From the cell containing the given text, extract its center point as [x, y] coordinate. 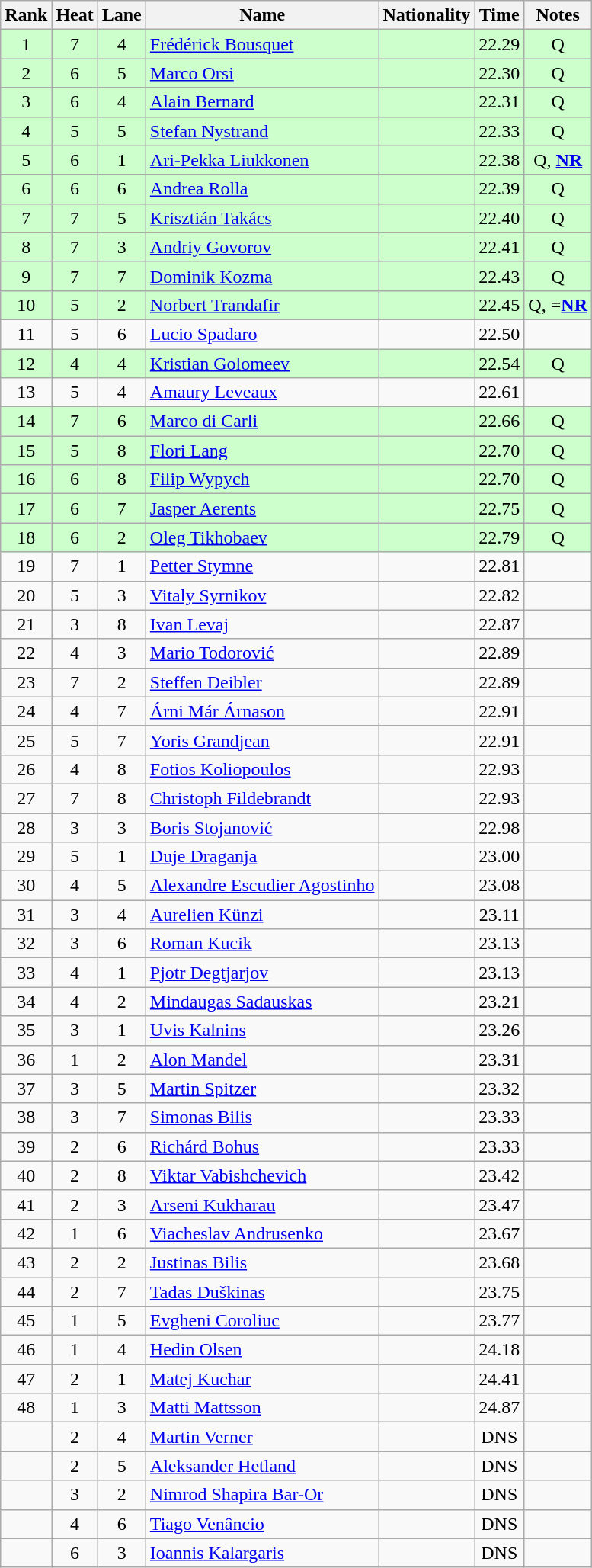
Nimrod Shapira Bar-Or [262, 1495]
14 [26, 422]
23.68 [500, 1262]
22.29 [500, 44]
39 [26, 1146]
Árni Már Árnason [262, 711]
22.61 [500, 393]
23.31 [500, 1060]
Andrea Rolla [262, 189]
23 [26, 682]
19 [26, 566]
Nationality [427, 15]
23.75 [500, 1292]
24 [26, 711]
20 [26, 595]
Fotios Koliopoulos [262, 769]
44 [26, 1292]
Mindaugas Sadauskas [262, 1002]
22.43 [500, 276]
22.31 [500, 102]
32 [26, 944]
23.42 [500, 1175]
Marco Orsi [262, 73]
Dominik Kozma [262, 276]
23.67 [500, 1233]
Marco di Carli [262, 422]
22.87 [500, 624]
Yoris Grandjean [262, 740]
Justinas Bilis [262, 1262]
22.50 [500, 334]
Viktar Vabishchevich [262, 1175]
12 [26, 364]
22.79 [500, 537]
Evgheni Coroliuc [262, 1321]
Ari-Pekka Liukkonen [262, 160]
Aurelien Künzi [262, 915]
23.00 [500, 857]
Arseni Kukharau [262, 1204]
Petter Stymne [262, 566]
Andriy Govorov [262, 247]
31 [26, 915]
Krisztián Takács [262, 218]
Lucio Spadaro [262, 334]
Uvis Kalnins [262, 1031]
22.66 [500, 422]
Martin Spitzer [262, 1089]
27 [26, 798]
Q, NR [558, 160]
23.11 [500, 915]
22.45 [500, 305]
Pjotr Degtjarjov [262, 973]
24.87 [500, 1408]
22.40 [500, 218]
24.41 [500, 1379]
17 [26, 508]
Lane [122, 15]
25 [26, 740]
Alexandre Escudier Agostinho [262, 886]
Stefan Nystrand [262, 131]
Martin Verner [262, 1437]
22.54 [500, 364]
24.18 [500, 1350]
Simonas Bilis [262, 1117]
22.98 [500, 827]
16 [26, 479]
22.33 [500, 131]
38 [26, 1117]
Q, =NR [558, 305]
Mario Todorović [262, 653]
29 [26, 857]
36 [26, 1060]
45 [26, 1321]
15 [26, 451]
Christoph Fildebrandt [262, 798]
Vitaly Syrnikov [262, 595]
43 [26, 1262]
22.81 [500, 566]
22.75 [500, 508]
Viacheslav Andrusenko [262, 1233]
23.47 [500, 1204]
Aleksander Hetland [262, 1466]
41 [26, 1204]
Notes [558, 15]
Rank [26, 15]
Matti Mattsson [262, 1408]
Heat [75, 15]
Kristian Golomeev [262, 364]
13 [26, 393]
Roman Kucik [262, 944]
23.32 [500, 1089]
Matej Kuchar [262, 1379]
Tadas Duškinas [262, 1292]
Frédérick Bousquet [262, 44]
46 [26, 1350]
21 [26, 624]
9 [26, 276]
23.77 [500, 1321]
Time [500, 15]
Jasper Aerents [262, 508]
34 [26, 1002]
35 [26, 1031]
Tiago Venâncio [262, 1524]
Hedin Olsen [262, 1350]
Ivan Levaj [262, 624]
10 [26, 305]
Name [262, 15]
22.30 [500, 73]
28 [26, 827]
Oleg Tikhobaev [262, 537]
22.41 [500, 247]
Filip Wypych [262, 479]
22.39 [500, 189]
30 [26, 886]
23.26 [500, 1031]
47 [26, 1379]
Alain Bernard [262, 102]
Richárd Bohus [262, 1146]
22.38 [500, 160]
23.21 [500, 1002]
40 [26, 1175]
Duje Draganja [262, 857]
22.82 [500, 595]
23.08 [500, 886]
42 [26, 1233]
26 [26, 769]
Boris Stojanović [262, 827]
Flori Lang [262, 451]
Steffen Deibler [262, 682]
37 [26, 1089]
33 [26, 973]
48 [26, 1408]
Amaury Leveaux [262, 393]
Norbert Trandafir [262, 305]
Ioannis Kalargaris [262, 1553]
Alon Mandel [262, 1060]
18 [26, 537]
22 [26, 653]
11 [26, 334]
